Find where the given text appears and provide that cell's center as [X, Y] coordinate. 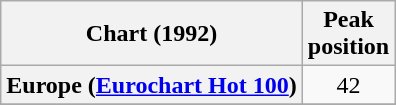
Peakposition [348, 34]
Chart (1992) [152, 34]
Europe (Eurochart Hot 100) [152, 85]
42 [348, 85]
